Detect which cell encompasses the target text, then output its [X, Y] center coordinate. 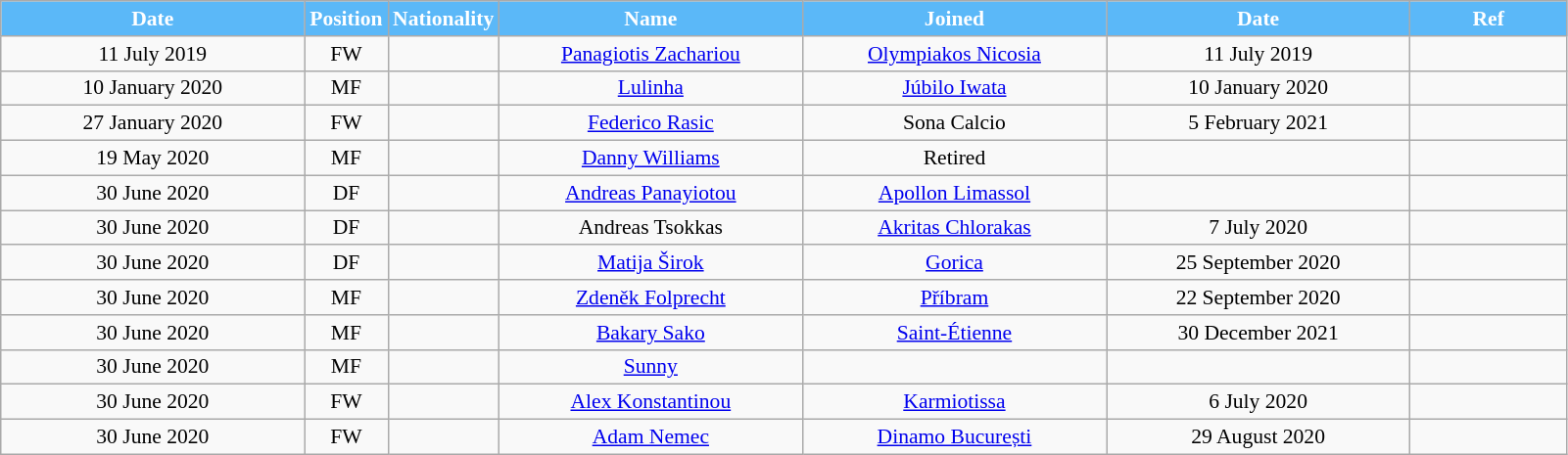
Saint-Étienne [954, 333]
Matija Širok [650, 263]
Position [347, 19]
Adam Nemec [650, 437]
Příbram [954, 297]
Joined [954, 19]
22 September 2020 [1259, 297]
Danny Williams [650, 159]
5 February 2021 [1259, 123]
Lulinha [650, 88]
27 January 2020 [153, 123]
Panagiotis Zachariou [650, 54]
Júbilo Iwata [954, 88]
30 December 2021 [1259, 333]
Andreas Tsokkas [650, 228]
Gorica [954, 263]
Alex Konstantinou [650, 402]
Olympiakos Nicosia [954, 54]
Apollon Limassol [954, 193]
Zdeněk Folprecht [650, 297]
Karmiotissa [954, 402]
Ref [1489, 19]
Dinamo București [954, 437]
Sona Calcio [954, 123]
7 July 2020 [1259, 228]
Name [650, 19]
Akritas Chlorakas [954, 228]
Retired [954, 159]
25 September 2020 [1259, 263]
Sunny [650, 367]
19 May 2020 [153, 159]
6 July 2020 [1259, 402]
Bakary Sako [650, 333]
Federico Rasic [650, 123]
Andreas Panayiotou [650, 193]
29 August 2020 [1259, 437]
Nationality [443, 19]
